Pinpoint the cell where the given text exists, returning its (X, Y) midpoint coordinate. 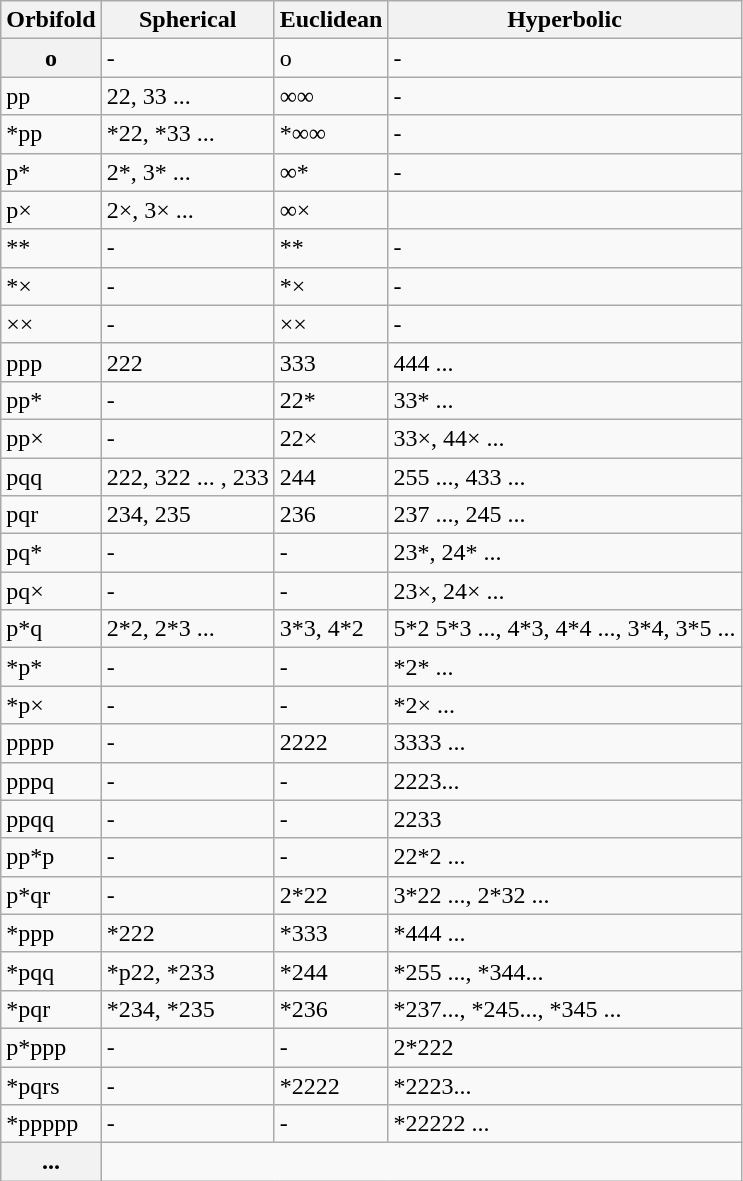
22, 33 ... (188, 96)
22*2 ... (564, 857)
5*2 5*3 ..., 4*3, 4*4 ..., 3*4, 3*5 ... (564, 629)
22× (331, 438)
3*3, 4*2 (331, 629)
*444 ... (564, 933)
pp (51, 96)
ppp (51, 362)
2222 (331, 743)
236 (331, 515)
222 (188, 362)
3333 ... (564, 743)
ppqq (51, 819)
*234, *235 (188, 1009)
pq* (51, 553)
23×, 24× ... (564, 591)
Hyperbolic (564, 20)
255 ..., 433 ... (564, 477)
*∞∞ (331, 134)
pqr (51, 515)
333 (331, 362)
2*22 (331, 895)
237 ..., 245 ... (564, 515)
2223... (564, 781)
*ppp (51, 933)
p*ppp (51, 1047)
444 ... (564, 362)
*pqq (51, 971)
2*2, 2*3 ... (188, 629)
*22, *33 ... (188, 134)
22* (331, 400)
244 (331, 477)
*222 (188, 933)
33×, 44× ... (564, 438)
Orbifold (51, 20)
pppq (51, 781)
*244 (331, 971)
p*qr (51, 895)
3*22 ..., 2*32 ... (564, 895)
Spherical (188, 20)
*237..., *245..., *345 ... (564, 1009)
*255 ..., *344... (564, 971)
pq× (51, 591)
2233 (564, 819)
*2* ... (564, 667)
2*222 (564, 1047)
pppp (51, 743)
*pqrs (51, 1085)
pqq (51, 477)
∞× (331, 210)
*p* (51, 667)
234, 235 (188, 515)
p* (51, 172)
∞* (331, 172)
*pqr (51, 1009)
23*, 24* ... (564, 553)
∞∞ (331, 96)
*2223... (564, 1085)
p× (51, 210)
222, 322 ... , 233 (188, 477)
*2× ... (564, 705)
Euclidean (331, 20)
33* ... (564, 400)
2*, 3* ... (188, 172)
p*q (51, 629)
pp* (51, 400)
*236 (331, 1009)
2×, 3× ... (188, 210)
pp*p (51, 857)
*p× (51, 705)
*p22, *233 (188, 971)
... (51, 1162)
*pp (51, 134)
*ppppp (51, 1124)
*333 (331, 933)
pp× (51, 438)
*2222 (331, 1085)
*22222 ... (564, 1124)
